Find where the given text appears and provide that cell's center as [x, y] coordinate. 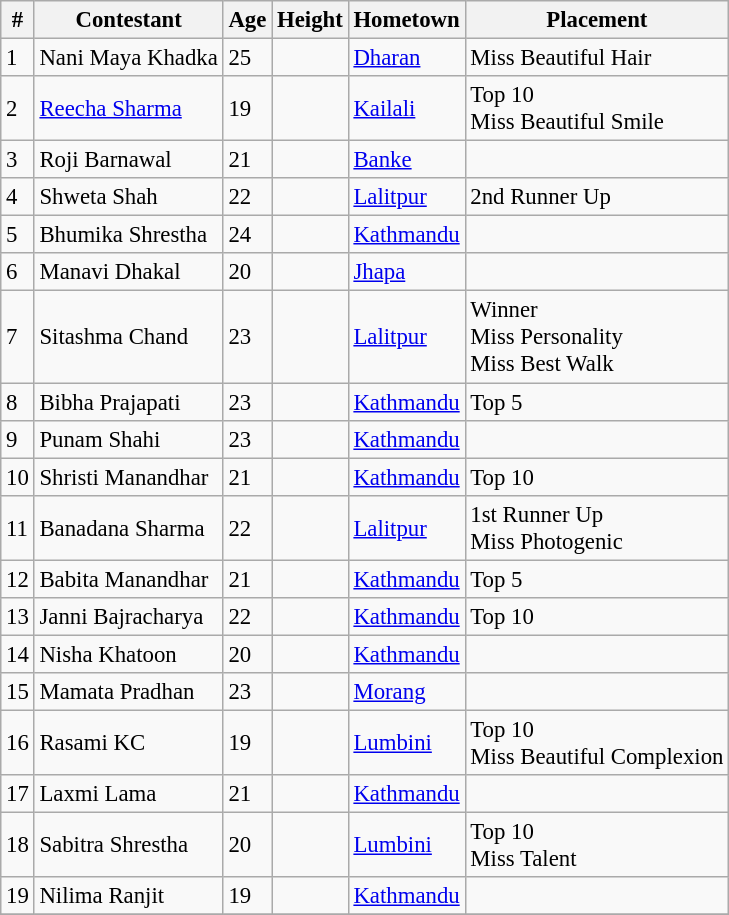
24 [248, 235]
Nani Maya Khadka [128, 58]
Sabitra Shrestha [128, 846]
Kailali [406, 108]
Nilima Ranjit [128, 896]
Manavi Dhakal [128, 273]
# [18, 20]
Janni Bajracharya [128, 617]
Shristi Manandhar [128, 477]
16 [18, 742]
1 [18, 58]
Placement [597, 20]
2 [18, 108]
1st Runner Up Miss Photogenic [597, 528]
Reecha Sharma [128, 108]
10 [18, 477]
3 [18, 160]
2nd Runner Up [597, 197]
Height [310, 20]
Dharan [406, 58]
6 [18, 273]
7 [18, 337]
Contestant [128, 20]
17 [18, 794]
13 [18, 617]
Shweta Shah [128, 197]
14 [18, 654]
Rasami KC [128, 742]
Hometown [406, 20]
4 [18, 197]
12 [18, 579]
Nisha Khatoon [128, 654]
Mamata Pradhan [128, 692]
Top 10 Miss Beautiful Complexion [597, 742]
15 [18, 692]
11 [18, 528]
25 [248, 58]
18 [18, 846]
Miss Beautiful Hair [597, 58]
Top 10 Miss Talent [597, 846]
Laxmi Lama [128, 794]
Babita Manandhar [128, 579]
5 [18, 235]
Jhapa [406, 273]
9 [18, 439]
Morang [406, 692]
Sitashma Chand [128, 337]
WinnerMiss PersonalityMiss Best Walk [597, 337]
Bhumika Shrestha [128, 235]
Bibha Prajapati [128, 402]
Banke [406, 160]
8 [18, 402]
Age [248, 20]
Punam Shahi [128, 439]
Roji Barnawal [128, 160]
Banadana Sharma [128, 528]
Top 10 Miss Beautiful Smile [597, 108]
